Output the (X, Y) coordinate of the center of the cell containing the given text.  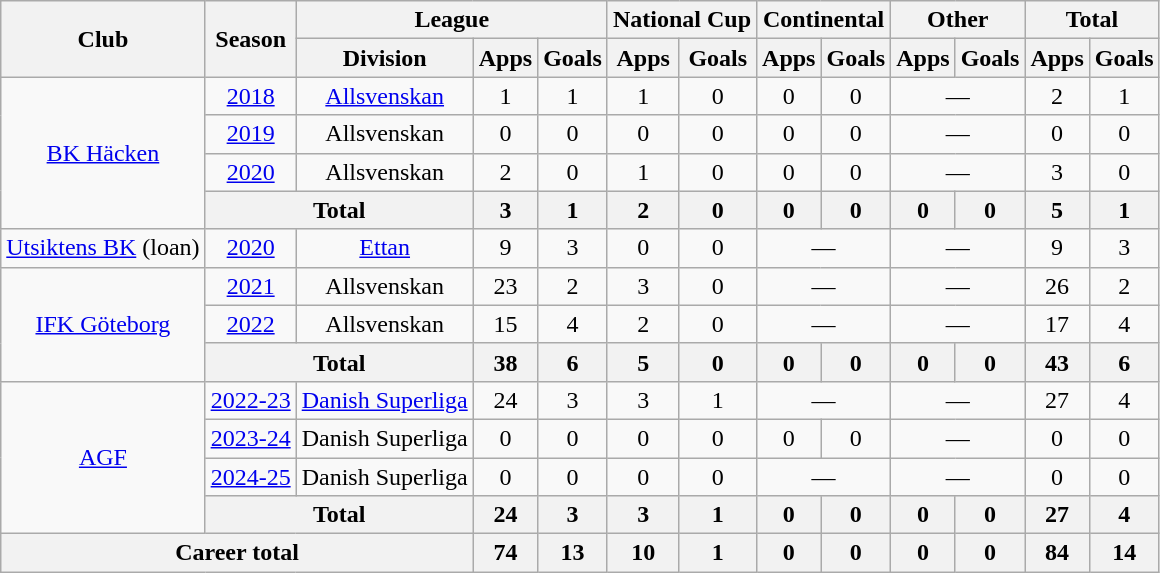
10 (643, 553)
Division (384, 58)
Other (958, 20)
Ettan (384, 248)
2022-23 (250, 400)
74 (505, 553)
BK Häcken (103, 153)
2021 (250, 286)
26 (1057, 286)
43 (1057, 362)
17 (1057, 324)
13 (573, 553)
League (452, 20)
Career total (237, 553)
2023-24 (250, 438)
Club (103, 39)
15 (505, 324)
Utsiktens BK (loan) (103, 248)
14 (1124, 553)
2022 (250, 324)
2019 (250, 134)
2024-25 (250, 477)
Season (250, 39)
National Cup (682, 20)
Continental (824, 20)
38 (505, 362)
IFK Göteborg (103, 324)
2018 (250, 96)
84 (1057, 553)
AGF (103, 457)
23 (505, 286)
